Find where the given text appears and provide that cell's center as [X, Y] coordinate. 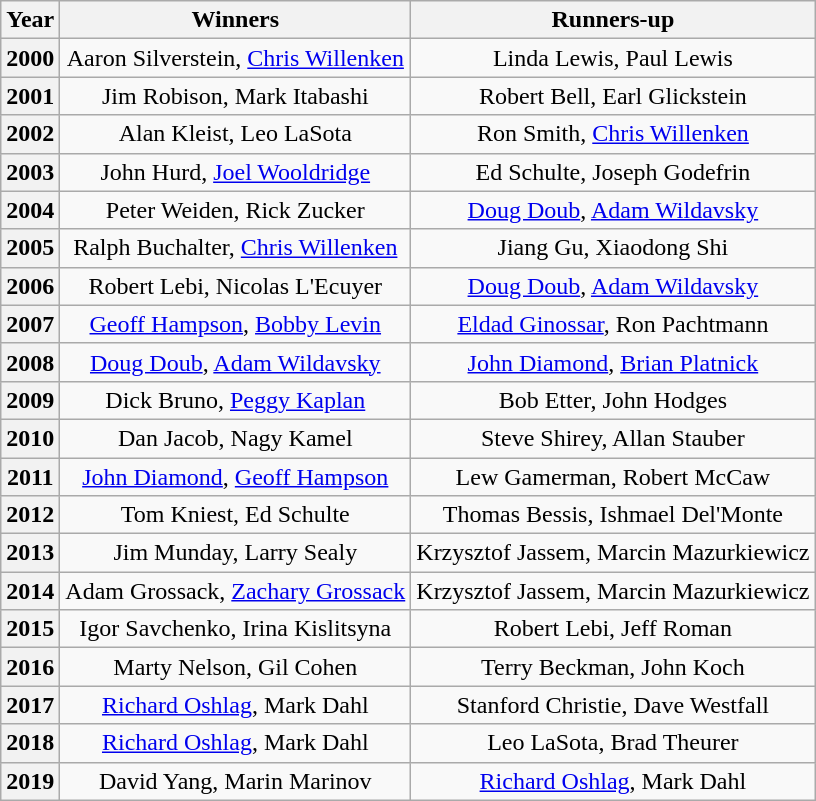
Alan Kleist, Leo LaSota [236, 134]
Robert Lebi, Nicolas L'Ecuyer [236, 286]
2009 [30, 400]
John Hurd, Joel Wooldridge [236, 172]
2014 [30, 591]
Jiang Gu, Xiaodong Shi [613, 248]
Dick Bruno, Peggy Kaplan [236, 400]
Adam Grossack, Zachary Grossack [236, 591]
2008 [30, 362]
Robert Lebi, Jeff Roman [613, 629]
2016 [30, 667]
2005 [30, 248]
Peter Weiden, Rick Zucker [236, 210]
2003 [30, 172]
Lew Gamerman, Robert McCaw [613, 477]
2018 [30, 743]
John Diamond, Brian Platnick [613, 362]
Dan Jacob, Nagy Kamel [236, 438]
Runners-up [613, 20]
Terry Beckman, John Koch [613, 667]
John Diamond, Geoff Hampson [236, 477]
2010 [30, 438]
Linda Lewis, Paul Lewis [613, 58]
David Yang, Marin Marinov [236, 781]
Aaron Silverstein, Chris Willenken [236, 58]
Steve Shirey, Allan Stauber [613, 438]
Ralph Buchalter, Chris Willenken [236, 248]
2006 [30, 286]
2000 [30, 58]
Ed Schulte, Joseph Godefrin [613, 172]
Robert Bell, Earl Glickstein [613, 96]
2002 [30, 134]
2013 [30, 553]
2015 [30, 629]
2004 [30, 210]
Eldad Ginossar, Ron Pachtmann [613, 324]
Thomas Bessis, Ishmael Del'Monte [613, 515]
Igor Savchenko, Irina Kislitsyna [236, 629]
Leo LaSota, Brad Theurer [613, 743]
2012 [30, 515]
2017 [30, 705]
Marty Nelson, Gil Cohen [236, 667]
2019 [30, 781]
Geoff Hampson, Bobby Levin [236, 324]
Jim Munday, Larry Sealy [236, 553]
Bob Etter, John Hodges [613, 400]
Winners [236, 20]
2007 [30, 324]
Ron Smith, Chris Willenken [613, 134]
Tom Kniest, Ed Schulte [236, 515]
2011 [30, 477]
Stanford Christie, Dave Westfall [613, 705]
Year [30, 20]
Jim Robison, Mark Itabashi [236, 96]
2001 [30, 96]
